Locate the cell with the specified text and output its (x, y) center coordinate. 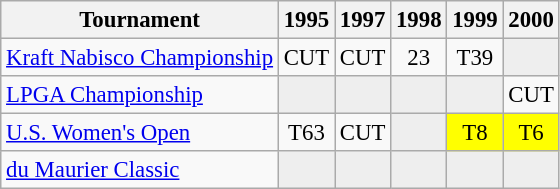
Tournament (140, 20)
23 (419, 58)
T39 (475, 58)
du Maurier Classic (140, 170)
LPGA Championship (140, 95)
2000 (531, 20)
U.S. Women's Open (140, 133)
Kraft Nabisco Championship (140, 58)
1998 (419, 20)
1997 (363, 20)
T6 (531, 133)
1999 (475, 20)
T63 (306, 133)
1995 (306, 20)
T8 (475, 133)
